Extract the [x, y] coordinate from the center of the cell holding the provided text.  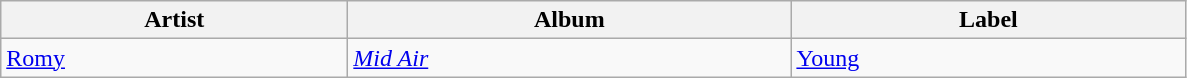
Artist [174, 20]
Mid Air [570, 58]
Romy [174, 58]
Label [988, 20]
Young [988, 58]
Album [570, 20]
